Detect which cell encompasses the target text, then output its (x, y) center coordinate. 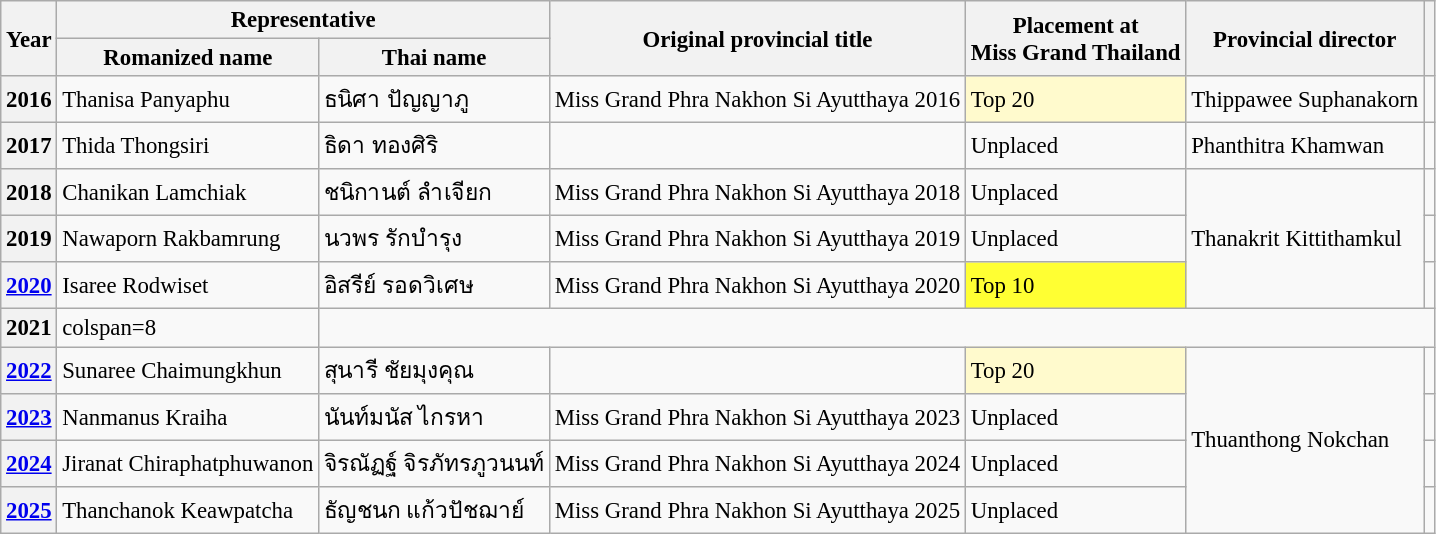
2017 (29, 146)
สุนารี ชัยมุงคุณ (434, 370)
Isaree Rodwiset (188, 286)
2024 (29, 464)
Jiranat Chiraphatphuwanon (188, 464)
2019 (29, 240)
Miss Grand Phra Nakhon Si Ayutthaya 2016 (757, 100)
Phanthitra Khamwan (1305, 146)
Thanakrit Kittithamkul (1305, 239)
2016 (29, 100)
ชนิกานต์ ลำเจียก (434, 192)
Provincial director (1305, 38)
Thuanthong Nokchan (1305, 440)
Thida Thongsiri (188, 146)
Romanized name (188, 58)
Placement atMiss Grand Thailand (1075, 38)
นันท์มนัส ไกรหา (434, 416)
Thippawee Suphanakorn (1305, 100)
Miss Grand Phra Nakhon Si Ayutthaya 2020 (757, 286)
2020 (29, 286)
จิรณัฏฐ์ จิรภัทรภูวนนท์ (434, 464)
Miss Grand Phra Nakhon Si Ayutthaya 2023 (757, 416)
อิสรีย์ รอดวิเศษ (434, 286)
Thanchanok Keawpatcha (188, 510)
Sunaree Chaimungkhun (188, 370)
Chanikan Lamchiak (188, 192)
Thanisa Panyaphu (188, 100)
Miss Grand Phra Nakhon Si Ayutthaya 2018 (757, 192)
2021 (29, 328)
ธิดา ทองศิริ (434, 146)
Original provincial title (757, 38)
Miss Grand Phra Nakhon Si Ayutthaya 2024 (757, 464)
2025 (29, 510)
ธัญชนก แก้วปัชฌาย์ (434, 510)
ธนิศา ปัญญาภู (434, 100)
Representative (304, 20)
Nanmanus Kraiha (188, 416)
Nawaporn Rakbamrung (188, 240)
Top 10 (1075, 286)
2018 (29, 192)
Year (29, 38)
นวพร รักบำรุง (434, 240)
colspan=8 (188, 328)
Miss Grand Phra Nakhon Si Ayutthaya 2025 (757, 510)
Thai name (434, 58)
2022 (29, 370)
2023 (29, 416)
Miss Grand Phra Nakhon Si Ayutthaya 2019 (757, 240)
